Output the [x, y] coordinate of the center of the cell containing the given text.  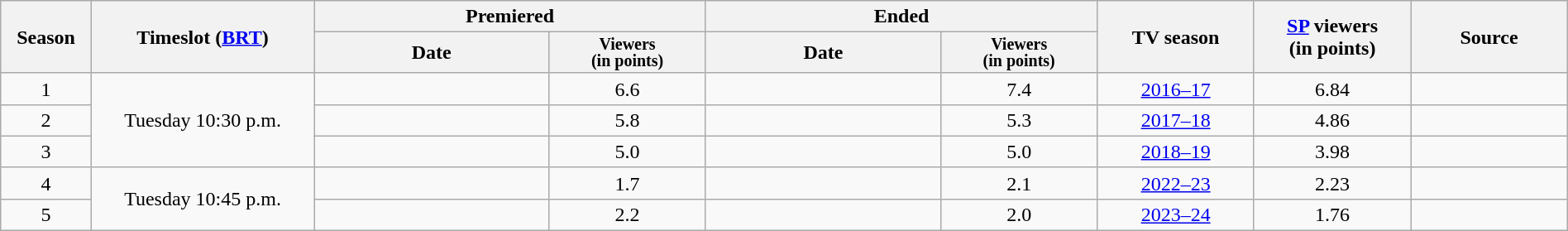
3 [46, 152]
1.7 [627, 183]
6.6 [627, 89]
2.23 [1331, 183]
Ended [901, 17]
7.4 [1019, 89]
2016–17 [1176, 89]
3.98 [1331, 152]
TV season [1176, 37]
2022–23 [1176, 183]
Tuesday 10:45 p.m. [202, 199]
2 [46, 120]
1 [46, 89]
6.84 [1331, 89]
5.3 [1019, 120]
Source [1489, 37]
4 [46, 183]
5.8 [627, 120]
2023–24 [1176, 215]
2017–18 [1176, 120]
Tuesday 10:30 p.m. [202, 120]
SP viewers(in points) [1331, 37]
4.86 [1331, 120]
Season [46, 37]
2.2 [627, 215]
Timeslot (BRT) [202, 37]
2018–19 [1176, 152]
1.76 [1331, 215]
Premiered [510, 17]
2.0 [1019, 215]
2.1 [1019, 183]
5 [46, 215]
